Identify which cell holds the provided text, then report its [x, y] central coordinate. 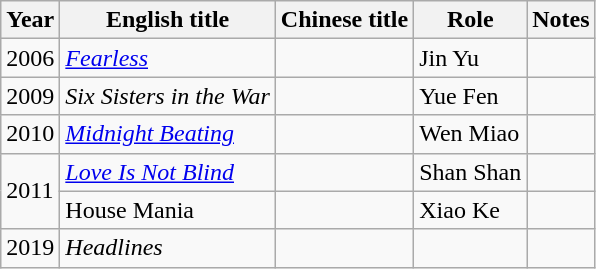
2010 [30, 134]
Yue Fen [470, 96]
Fearless [168, 58]
Xiao Ke [470, 210]
Love Is Not Blind [168, 172]
2011 [30, 191]
2006 [30, 58]
Six Sisters in the War [168, 96]
Notes [561, 20]
Wen Miao [470, 134]
Midnight Beating [168, 134]
Role [470, 20]
Jin Yu [470, 58]
Shan Shan [470, 172]
Year [30, 20]
House Mania [168, 210]
Chinese title [344, 20]
2019 [30, 248]
Headlines [168, 248]
English title [168, 20]
2009 [30, 96]
